Detect which cell encompasses the target text, then output its [X, Y] center coordinate. 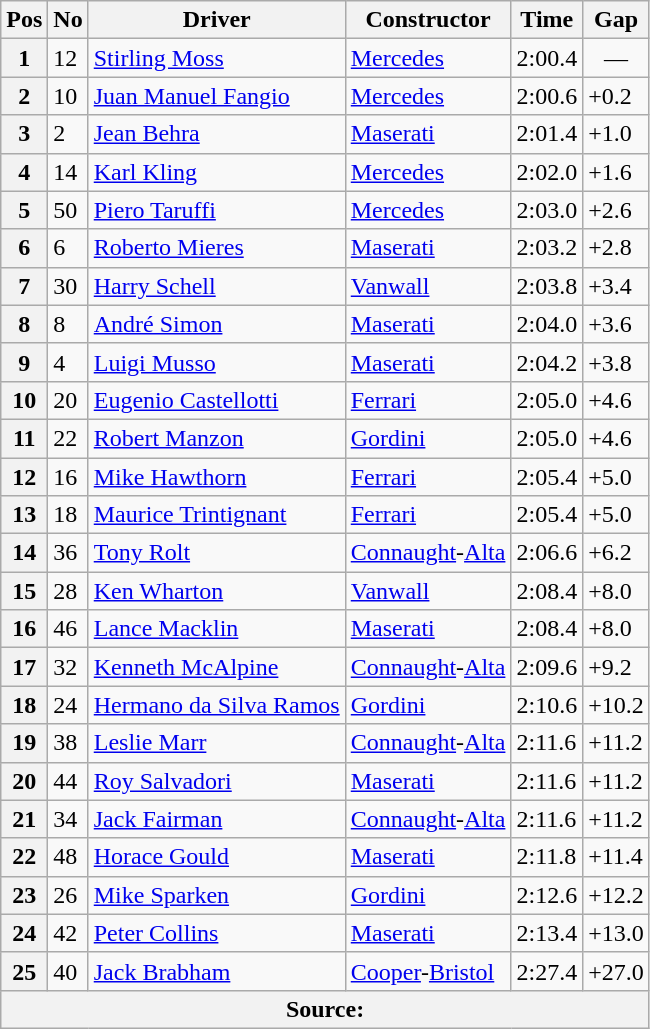
Jack Fairman [216, 819]
2:03.8 [547, 286]
+2.8 [616, 248]
48 [68, 857]
Cooper-Bristol [428, 971]
2:10.6 [547, 705]
Jack Brabham [216, 971]
15 [24, 591]
Jean Behra [216, 134]
+2.6 [616, 210]
28 [68, 591]
— [616, 58]
+10.2 [616, 705]
17 [24, 667]
+13.0 [616, 933]
Horace Gould [216, 857]
Harry Schell [216, 286]
32 [68, 667]
Juan Manuel Fangio [216, 96]
Lance Macklin [216, 629]
2:00.6 [547, 96]
Karl Kling [216, 172]
2:06.6 [547, 553]
André Simon [216, 324]
2:09.6 [547, 667]
Roy Salvadori [216, 781]
36 [68, 553]
34 [68, 819]
+0.2 [616, 96]
23 [24, 895]
1 [24, 58]
7 [24, 286]
+3.4 [616, 286]
+1.6 [616, 172]
42 [68, 933]
Hermano da Silva Ramos [216, 705]
19 [24, 743]
25 [24, 971]
Luigi Musso [216, 362]
50 [68, 210]
2:04.0 [547, 324]
40 [68, 971]
2:12.6 [547, 895]
Mike Hawthorn [216, 477]
Eugenio Castellotti [216, 400]
Maurice Trintignant [216, 515]
+3.8 [616, 362]
+12.2 [616, 895]
44 [68, 781]
30 [68, 286]
2:11.8 [547, 857]
Tony Rolt [216, 553]
Leslie Marr [216, 743]
Gap [616, 20]
2:00.4 [547, 58]
Peter Collins [216, 933]
Piero Taruffi [216, 210]
2:13.4 [547, 933]
2:03.0 [547, 210]
+3.6 [616, 324]
Roberto Mieres [216, 248]
Pos [24, 20]
5 [24, 210]
13 [24, 515]
Mike Sparken [216, 895]
Robert Manzon [216, 438]
38 [68, 743]
9 [24, 362]
11 [24, 438]
+11.4 [616, 857]
Ken Wharton [216, 591]
2:04.2 [547, 362]
+1.0 [616, 134]
Kenneth McAlpine [216, 667]
2:27.4 [547, 971]
Time [547, 20]
46 [68, 629]
Driver [216, 20]
Constructor [428, 20]
+27.0 [616, 971]
21 [24, 819]
Source: [326, 1009]
No [68, 20]
2:03.2 [547, 248]
3 [24, 134]
2:01.4 [547, 134]
26 [68, 895]
Stirling Moss [216, 58]
+6.2 [616, 553]
+9.2 [616, 667]
2:02.0 [547, 172]
